Provide the (X, Y) coordinate of the cell's center where the given text is located.  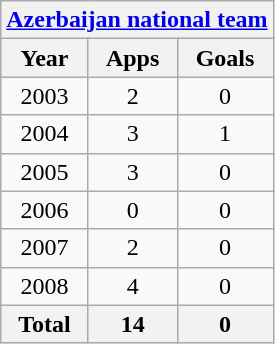
2006 (45, 210)
Apps (132, 58)
4 (132, 286)
2005 (45, 172)
14 (132, 324)
2003 (45, 96)
Goals (225, 58)
2007 (45, 248)
Total (45, 324)
1 (225, 134)
2008 (45, 286)
Year (45, 58)
2004 (45, 134)
Azerbaijan national team (137, 20)
